From the cell containing the given text, extract its center point as (x, y) coordinate. 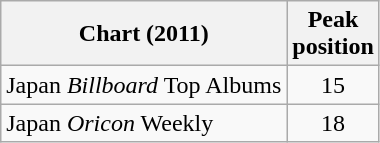
18 (333, 123)
15 (333, 85)
Peakposition (333, 34)
Japan Billboard Top Albums (144, 85)
Japan Oricon Weekly (144, 123)
Chart (2011) (144, 34)
